Capture the cell that displays the provided text and extract its (x, y) central coordinate. 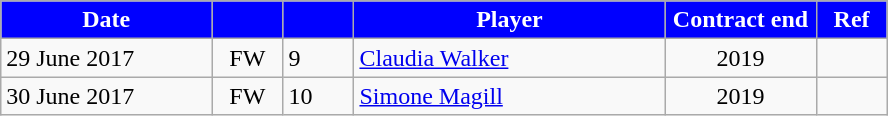
Contract end (740, 20)
10 (318, 96)
Ref (852, 20)
Player (510, 20)
30 June 2017 (106, 96)
9 (318, 58)
Simone Magill (510, 96)
29 June 2017 (106, 58)
Claudia Walker (510, 58)
Date (106, 20)
